Determine the (x, y) coordinate at the center of the cell enclosing the given text.  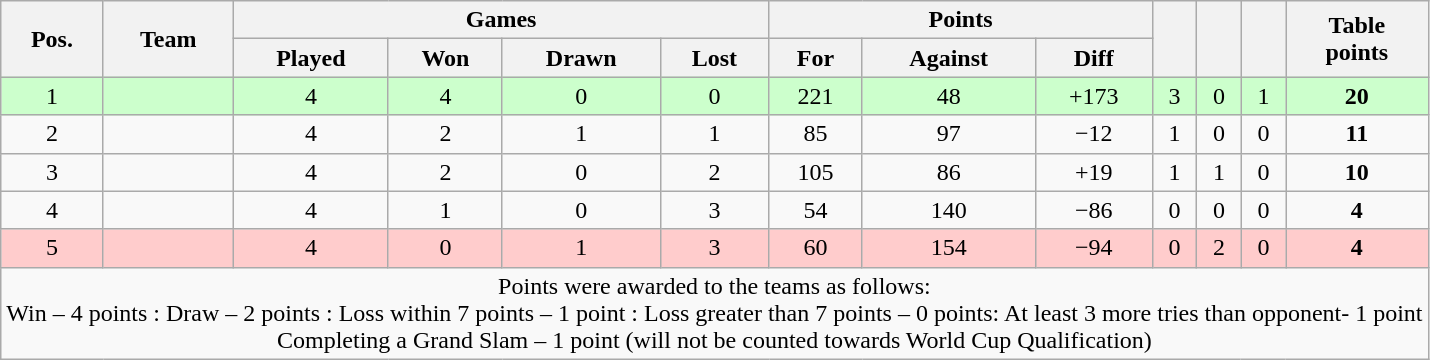
11 (1357, 134)
Played (310, 58)
−86 (1094, 210)
Won (445, 58)
20 (1357, 96)
5 (52, 248)
154 (948, 248)
−94 (1094, 248)
97 (948, 134)
10 (1357, 172)
+173 (1094, 96)
Team (168, 39)
86 (948, 172)
140 (948, 210)
54 (816, 210)
60 (816, 248)
221 (816, 96)
Games (501, 20)
85 (816, 134)
−12 (1094, 134)
Points (960, 20)
Against (948, 58)
+19 (1094, 172)
105 (816, 172)
48 (948, 96)
Pos. (52, 39)
Tablepoints (1357, 39)
Drawn (581, 58)
Diff (1094, 58)
For (816, 58)
Lost (714, 58)
